Locate the cell with the specified text and output its (X, Y) center coordinate. 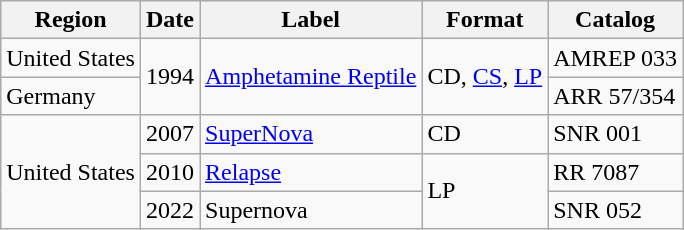
SuperNova (311, 134)
Catalog (616, 20)
Supernova (311, 210)
Relapse (311, 172)
Amphetamine Reptile (311, 77)
Label (311, 20)
Germany (71, 96)
2022 (170, 210)
AMREP 033 (616, 58)
SNR 052 (616, 210)
SNR 001 (616, 134)
2010 (170, 172)
1994 (170, 77)
Date (170, 20)
LP (485, 191)
Format (485, 20)
Region (71, 20)
CD, CS, LP (485, 77)
RR 7087 (616, 172)
CD (485, 134)
2007 (170, 134)
ARR 57/354 (616, 96)
